For the text-containing cell, return its midpoint in [X, Y] coordinate format. 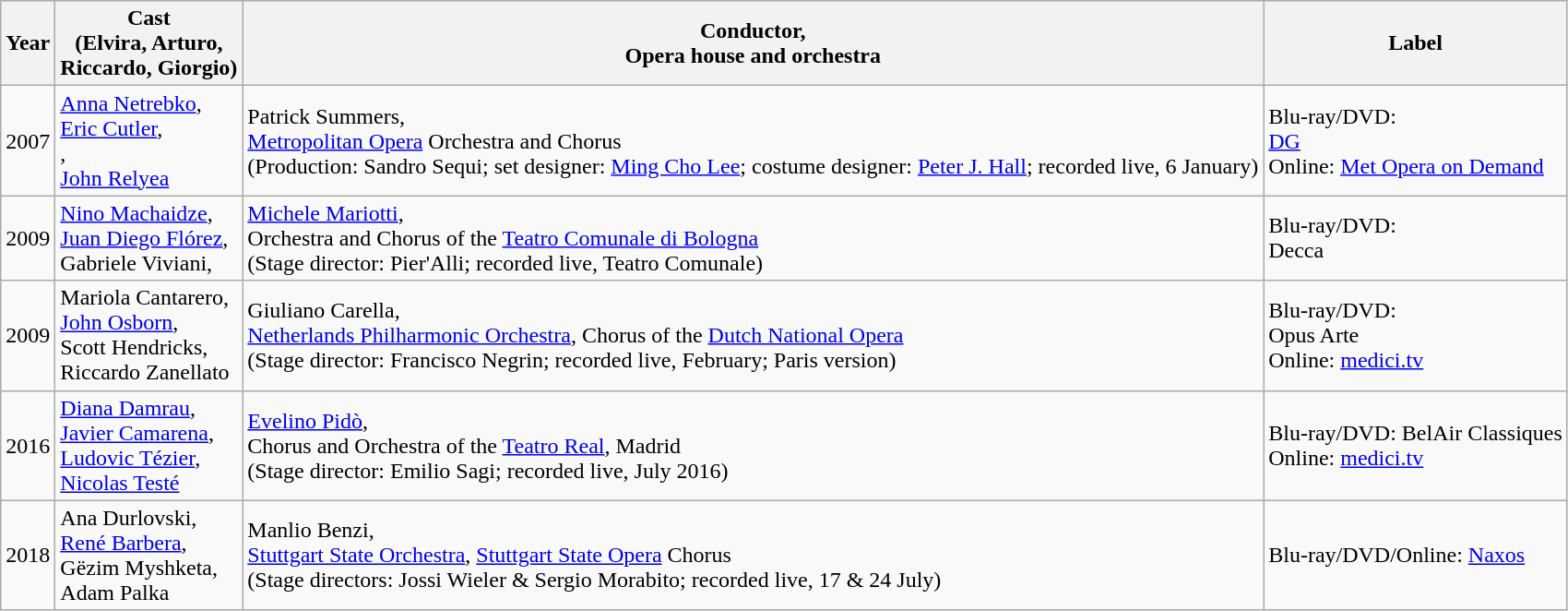
Nino Machaidze,Juan Diego Flórez,Gabriele Viviani, [149, 238]
Diana Damrau,Javier Camarena,Ludovic Tézier,Nicolas Testé [149, 445]
2018 [28, 556]
Manlio Benzi,Stuttgart State Orchestra, Stuttgart State Opera Chorus(Stage directors: Jossi Wieler & Sergio Morabito; recorded live, 17 & 24 July) [753, 556]
Blu-ray/DVD: BelAir ClassiquesOnline: medici.tv [1416, 445]
Label [1416, 43]
Evelino Pidò,Chorus and Orchestra of the Teatro Real, Madrid(Stage director: Emilio Sagi; recorded live, July 2016) [753, 445]
Cast(Elvira, Arturo,Riccardo, Giorgio) [149, 43]
Blu-ray/DVD/Online: Naxos [1416, 556]
Mariola Cantarero,John Osborn,Scott Hendricks,Riccardo Zanellato [149, 336]
Anna Netrebko,Eric Cutler,,John Relyea [149, 140]
Conductor,Opera house and orchestra [753, 43]
Michele Mariotti,Orchestra and Chorus of the Teatro Comunale di Bologna(Stage director: Pier'Alli; recorded live, Teatro Comunale) [753, 238]
Ana Durlovski,René Barbera,Gëzim Myshketa,Adam Palka [149, 556]
Blu-ray/DVD:Opus ArteOnline: medici.tv [1416, 336]
Blu-ray/DVD:DGOnline: Met Opera on Demand [1416, 140]
Blu-ray/DVD:Decca [1416, 238]
2016 [28, 445]
Year [28, 43]
2007 [28, 140]
